Determine the (x, y) coordinate at the center of the cell enclosing the given text.  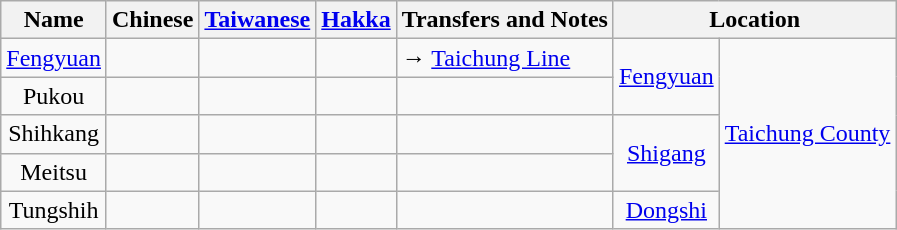
Location (754, 20)
Shihkang (54, 134)
Chinese (152, 20)
Pukou (54, 96)
Taichung County (808, 134)
Taiwanese (258, 20)
Dongshi (666, 210)
Transfers and Notes (504, 20)
Shigang (666, 153)
Hakka (356, 20)
→ Taichung Line (504, 58)
Meitsu (54, 172)
Name (54, 20)
Tungshih (54, 210)
